Determine the (X, Y) coordinate at the center of the cell enclosing the given text.  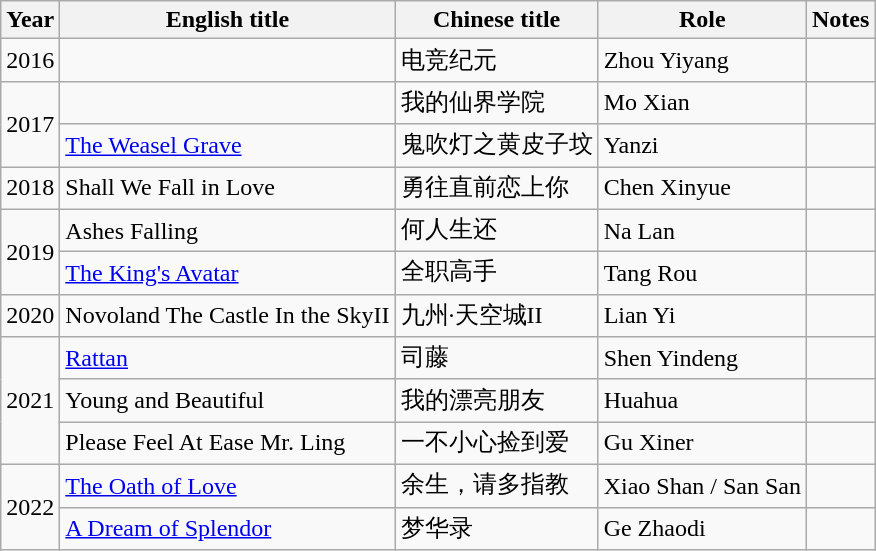
Year (30, 20)
2017 (30, 124)
2018 (30, 188)
电竞纪元 (496, 60)
何人生还 (496, 230)
The Weasel Grave (228, 146)
梦华录 (496, 528)
Role (702, 20)
Ge Zhaodi (702, 528)
Ashes Falling (228, 230)
鬼吹灯之黄皮子坟 (496, 146)
全职高手 (496, 274)
Huahua (702, 400)
The King's Avatar (228, 274)
The Oath of Love (228, 486)
Rattan (228, 358)
Tang Rou (702, 274)
Chinese title (496, 20)
一不小心捡到爱 (496, 444)
Shen Yindeng (702, 358)
勇往直前恋上你 (496, 188)
Yanzi (702, 146)
Young and Beautiful (228, 400)
Xiao Shan / San San (702, 486)
Lian Yi (702, 316)
Zhou Yiyang (702, 60)
司藤 (496, 358)
2019 (30, 252)
English title (228, 20)
我的漂亮朋友 (496, 400)
Shall We Fall in Love (228, 188)
Gu Xiner (702, 444)
A Dream of Splendor (228, 528)
九州·天空城II (496, 316)
余生，请多指教 (496, 486)
Novoland The Castle In the SkyII (228, 316)
2021 (30, 401)
Mo Xian (702, 102)
Please Feel At Ease Mr. Ling (228, 444)
2020 (30, 316)
2016 (30, 60)
Notes (840, 20)
2022 (30, 506)
Na Lan (702, 230)
我的仙界学院 (496, 102)
Chen Xinyue (702, 188)
